Locate the cell with the specified text and output its (X, Y) center coordinate. 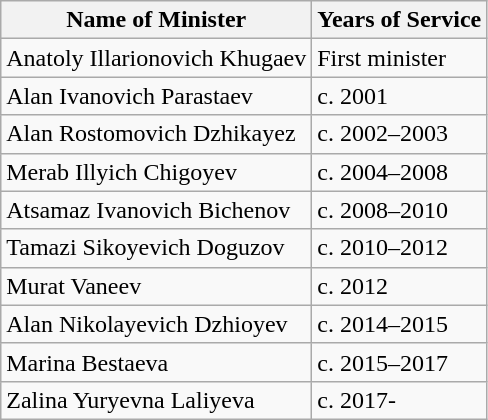
Alan Nikolayevich Dzhioyev (156, 324)
c. 2008–2010 (400, 210)
c. 2012 (400, 286)
c. 2014–2015 (400, 324)
Zalina Yuryevna Laliyeva (156, 400)
Alan Rostomovich Dzhikayez (156, 134)
c. 2002–2003 (400, 134)
Murat Vaneev (156, 286)
First minister (400, 58)
c. 2015–2017 (400, 362)
Tamazi Sikoyevich Doguzov (156, 248)
Atsamaz Ivanovich Bichenov (156, 210)
Name of Minister (156, 20)
Marina Bestaeva (156, 362)
Years of Service (400, 20)
c. 2004–2008 (400, 172)
c. 2010–2012 (400, 248)
Alan Ivanovich Parastaev (156, 96)
Merab Illyich Chigoyev (156, 172)
Anatoly Illarionovich Khugaev (156, 58)
c. 2017- (400, 400)
c. 2001 (400, 96)
